For the text-containing cell, return its midpoint in (X, Y) coordinate format. 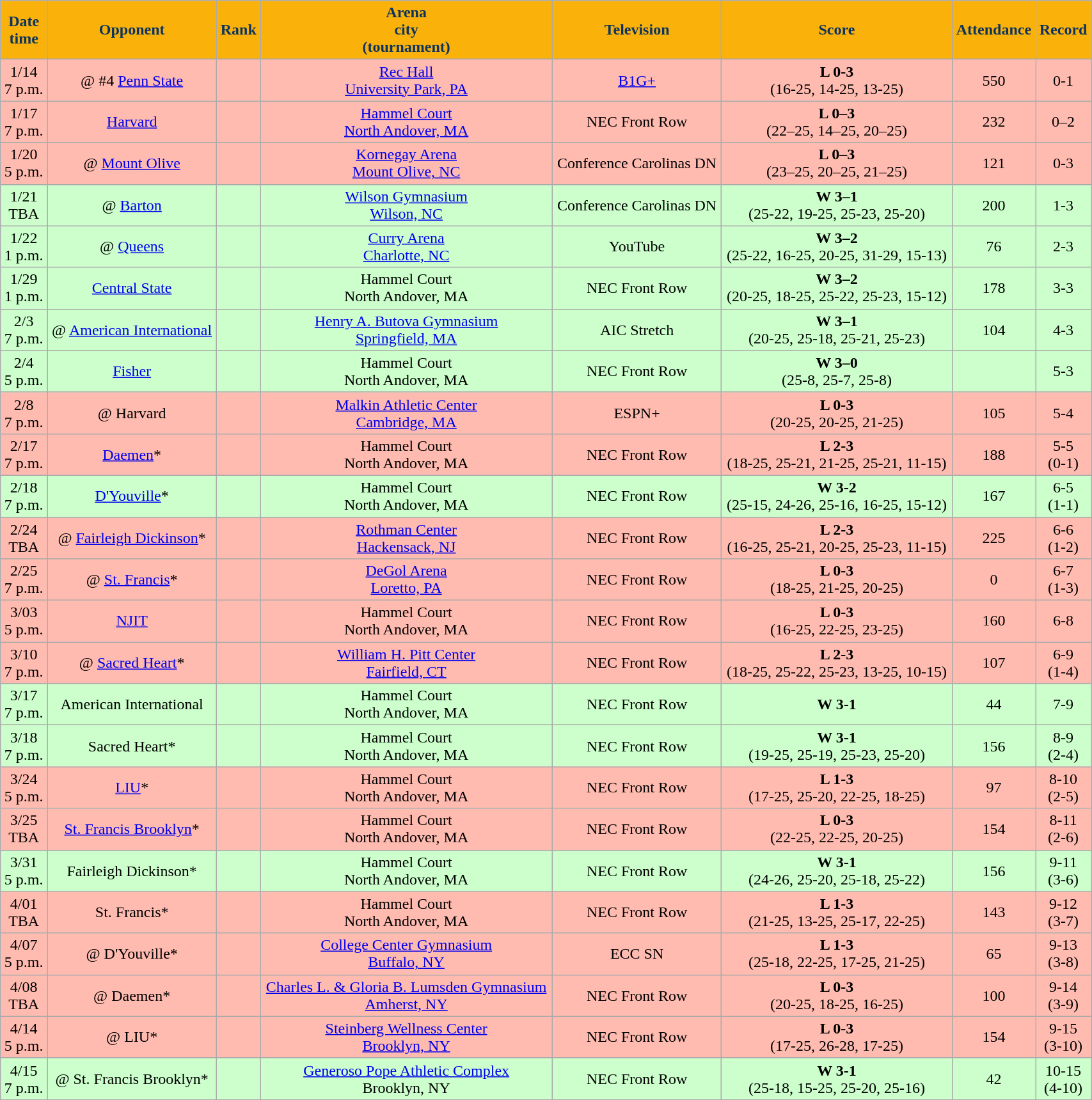
ECC SN (637, 954)
@ D'Youville* (132, 954)
3/25TBA (24, 829)
65 (993, 954)
L 0-3(20-25, 18-25, 16-25) (837, 995)
1-3 (1063, 205)
7-9 (1063, 705)
Wilson GymnasiumWilson, NC (407, 205)
104 (993, 330)
1/205 p.m. (24, 164)
W 3-1(19-25, 25-19, 25-23, 25-20) (837, 746)
St. Francis Brooklyn* (132, 829)
L 0-3(18-25, 21-25, 20-25) (837, 579)
1/291 p.m. (24, 288)
L 1-3(21-25, 13-25, 25-17, 22-25) (837, 912)
10-15(4-10) (1063, 1078)
Rank (239, 30)
6-9(1-4) (1063, 663)
@ Queens (132, 247)
1/147 p.m. (24, 81)
Kornegay ArenaMount Olive, NC (407, 164)
L 0-3(16-25, 22-25, 23-25) (837, 622)
2/87 p.m. (24, 413)
Datetime (24, 30)
Harvard (132, 122)
L 2-3(18-25, 25-21, 21-25, 25-21, 11-15) (837, 454)
@ American International (132, 330)
@ LIU* (132, 1037)
W 3–2(20-25, 18-25, 25-22, 25-23, 15-12) (837, 288)
Steinberg Wellness CenterBrooklyn, NY (407, 1037)
B1G+ (637, 81)
2/24TBA (24, 537)
225 (993, 537)
Daemen* (132, 454)
178 (993, 288)
Record (1063, 30)
Charles L. & Gloria B. Lumsden GymnasiumAmherst, NY (407, 995)
ESPN+ (637, 413)
American International (132, 705)
Television (637, 30)
W 3–1(20-25, 25-18, 25-21, 25-23) (837, 330)
W 3-2(25-15, 24-26, 25-16, 16-25, 15-12) (837, 496)
W 3–0(25-8, 25-7, 25-8) (837, 371)
5-3 (1063, 371)
9-12(3-7) (1063, 912)
@ Sacred Heart* (132, 663)
Central State (132, 288)
L 2-3(16-25, 25-21, 20-25, 25-23, 11-15) (837, 537)
Rothman CenterHackensack, NJ (407, 537)
1/221 p.m. (24, 247)
0–2 (1063, 122)
L 0-3(22-25, 22-25, 20-25) (837, 829)
D'Youville* (132, 496)
@ Daemen* (132, 995)
9-11(3-6) (1063, 871)
L 2-3(18-25, 25-22, 25-23, 13-25, 10-15) (837, 663)
Score (837, 30)
550 (993, 81)
Arenacity(tournament) (407, 30)
AIC Stretch (637, 330)
0-1 (1063, 81)
@ Barton (132, 205)
3/187 p.m. (24, 746)
3/177 p.m. (24, 705)
0-3 (1063, 164)
L 0-3(20-25, 20-25, 21-25) (837, 413)
L 0-3(16-25, 14-25, 13-25) (837, 81)
6-8 (1063, 622)
188 (993, 454)
Malkin Athletic CenterCambridge, MA (407, 413)
W 3-1(25-18, 15-25, 25-20, 25-16) (837, 1078)
Henry A. Butova GymnasiumSpringfield, MA (407, 330)
DeGol ArenaLoretto, PA (407, 579)
8-9(2-4) (1063, 746)
0 (993, 579)
42 (993, 1078)
NJIT (132, 622)
Rec HallUniversity Park, PA (407, 81)
3/035 p.m. (24, 622)
5-5(0-1) (1063, 454)
YouTube (637, 247)
6-7(1-3) (1063, 579)
200 (993, 205)
@ St. Francis Brooklyn* (132, 1078)
W 3–1(25-22, 19-25, 25-23, 25-20) (837, 205)
Attendance (993, 30)
3/107 p.m. (24, 663)
L 0-3(17-25, 26-28, 17-25) (837, 1037)
3/315 p.m. (24, 871)
9-15(3-10) (1063, 1037)
2/187 p.m. (24, 496)
232 (993, 122)
Fairleigh Dickinson* (132, 871)
2/37 p.m. (24, 330)
L 1-3(25-18, 22-25, 17-25, 21-25) (837, 954)
Curry ArenaCharlotte, NC (407, 247)
105 (993, 413)
Sacred Heart* (132, 746)
L 1-3(17-25, 25-20, 22-25, 18-25) (837, 788)
97 (993, 788)
9-13(3-8) (1063, 954)
8-10(2-5) (1063, 788)
St. Francis* (132, 912)
8-11(2-6) (1063, 829)
@ St. Francis* (132, 579)
44 (993, 705)
6-6(1-2) (1063, 537)
1/21TBA (24, 205)
2/45 p.m. (24, 371)
4/08TBA (24, 995)
W 3-1 (837, 705)
1/177 p.m. (24, 122)
2/177 p.m. (24, 454)
L 0–3(23–25, 20–25, 21–25) (837, 164)
W 3–2(25-22, 16-25, 20-25, 31-29, 15-13) (837, 247)
Fisher (132, 371)
2-3 (1063, 247)
167 (993, 496)
3/245 p.m. (24, 788)
107 (993, 663)
William H. Pitt CenterFairfield, CT (407, 663)
5-4 (1063, 413)
100 (993, 995)
4/157 p.m. (24, 1078)
4-3 (1063, 330)
@ Fairleigh Dickinson* (132, 537)
160 (993, 622)
@ #4 Penn State (132, 81)
9-14(3-9) (1063, 995)
Opponent (132, 30)
4/145 p.m. (24, 1037)
L 0–3(22–25, 14–25, 20–25) (837, 122)
4/075 p.m. (24, 954)
6-5(1-1) (1063, 496)
143 (993, 912)
3-3 (1063, 288)
Generoso Pope Athletic ComplexBrooklyn, NY (407, 1078)
@ Harvard (132, 413)
@ Mount Olive (132, 164)
W 3-1(24-26, 25-20, 25-18, 25-22) (837, 871)
4/01TBA (24, 912)
LIU* (132, 788)
121 (993, 164)
College Center GymnasiumBuffalo, NY (407, 954)
2/257 p.m. (24, 579)
76 (993, 247)
